Locate the cell with the specified text and output its [x, y] center coordinate. 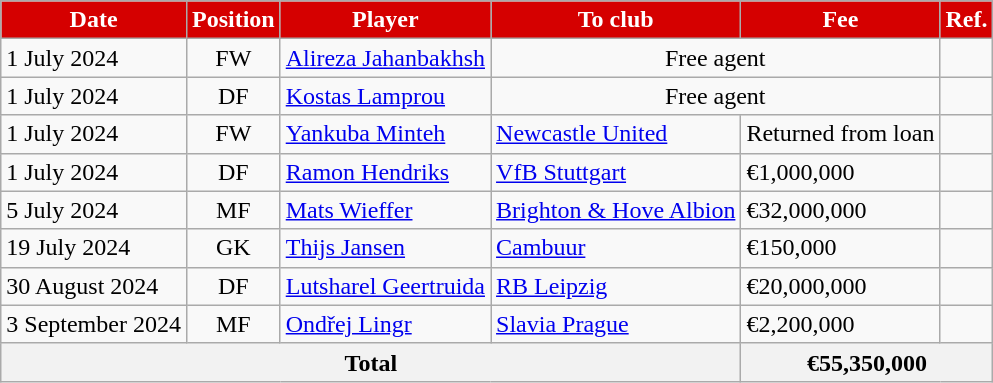
Slavia Prague [616, 324]
Fee [840, 20]
Alireza Jahanbakhsh [385, 58]
To club [616, 20]
19 July 2024 [94, 248]
€55,350,000 [867, 362]
€20,000,000 [840, 286]
€150,000 [840, 248]
Brighton & Hove Albion [616, 210]
Player [385, 20]
Newcastle United [616, 134]
Total [371, 362]
Returned from loan [840, 134]
€32,000,000 [840, 210]
Ramon Hendriks [385, 172]
Yankuba Minteh [385, 134]
€2,200,000 [840, 324]
Ref. [966, 20]
5 July 2024 [94, 210]
GK [233, 248]
Cambuur [616, 248]
30 August 2024 [94, 286]
€1,000,000 [840, 172]
3 September 2024 [94, 324]
Kostas Lamprou [385, 96]
Thijs Jansen [385, 248]
Mats Wieffer [385, 210]
Date [94, 20]
Position [233, 20]
VfB Stuttgart [616, 172]
Ondřej Lingr [385, 324]
Lutsharel Geertruida [385, 286]
RB Leipzig [616, 286]
